Determine the [X, Y] coordinate at the center of the cell enclosing the given text.  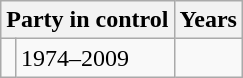
Party in control [88, 20]
Years [208, 20]
1974–2009 [94, 58]
